Extract the [x, y] coordinate from the center of the cell holding the provided text.  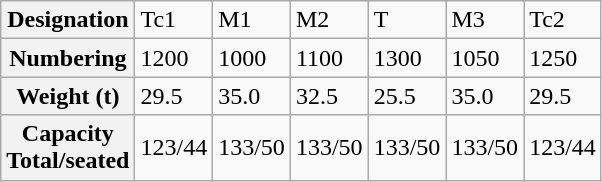
1200 [174, 58]
25.5 [407, 96]
32.5 [329, 96]
1100 [329, 58]
Weight (t) [68, 96]
1050 [485, 58]
M3 [485, 20]
T [407, 20]
Numbering [68, 58]
Tc2 [563, 20]
1250 [563, 58]
M1 [252, 20]
Designation [68, 20]
Tc1 [174, 20]
M2 [329, 20]
CapacityTotal/seated [68, 148]
1000 [252, 58]
1300 [407, 58]
